Determine the (x, y) coordinate at the center of the cell enclosing the given text.  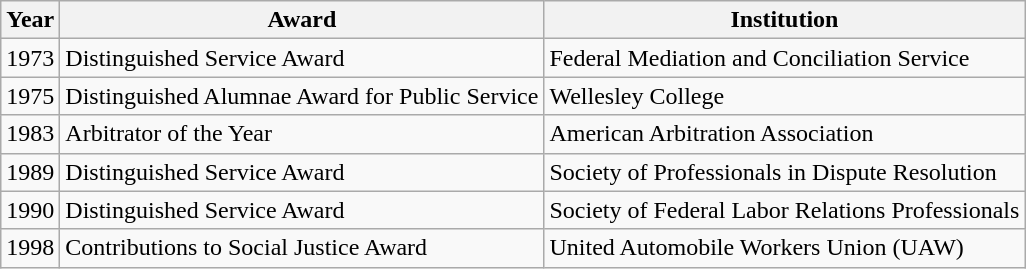
Federal Mediation and Conciliation Service (784, 58)
Society of Professionals in Dispute Resolution (784, 172)
United Automobile Workers Union (UAW) (784, 248)
Arbitrator of the Year (302, 134)
1990 (30, 210)
1989 (30, 172)
Contributions to Social Justice Award (302, 248)
1975 (30, 96)
1983 (30, 134)
Institution (784, 20)
Distinguished Alumnae Award for Public Service (302, 96)
Wellesley College (784, 96)
Year (30, 20)
Society of Federal Labor Relations Professionals (784, 210)
1998 (30, 248)
Award (302, 20)
American Arbitration Association (784, 134)
1973 (30, 58)
